Scan for the cell matching the given text and deliver its [X, Y] coordinate at center. 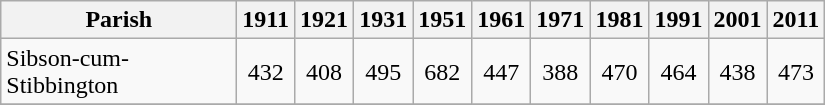
432 [266, 72]
464 [678, 72]
470 [620, 72]
1971 [560, 20]
495 [384, 72]
682 [442, 72]
2011 [796, 20]
408 [324, 72]
1921 [324, 20]
1981 [620, 20]
1911 [266, 20]
438 [738, 72]
1931 [384, 20]
Sibson-cum-Stibbington [119, 72]
473 [796, 72]
1991 [678, 20]
447 [502, 72]
1951 [442, 20]
Parish [119, 20]
388 [560, 72]
1961 [502, 20]
2001 [738, 20]
